Extract the (x, y) coordinate from the center of the cell holding the provided text.  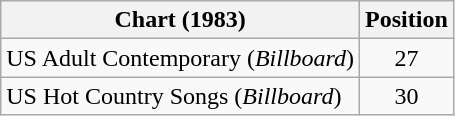
Chart (1983) (180, 20)
30 (407, 96)
27 (407, 58)
US Hot Country Songs (Billboard) (180, 96)
Position (407, 20)
US Adult Contemporary (Billboard) (180, 58)
